Return the (X, Y) coordinate for the center point of the cell that contains the specified text.  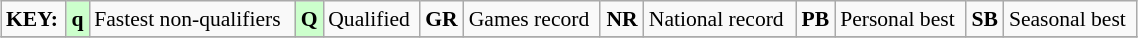
Games record (532, 19)
NR (622, 19)
Qualified (371, 19)
SB (985, 19)
Seasonal best (1070, 19)
Q (309, 19)
GR (442, 19)
q (78, 19)
Personal best (900, 19)
PB (816, 19)
KEY: (34, 19)
Fastest non-qualifiers (192, 19)
National record (720, 19)
